Return the (x, y) coordinate for the center point of the cell that contains the specified text.  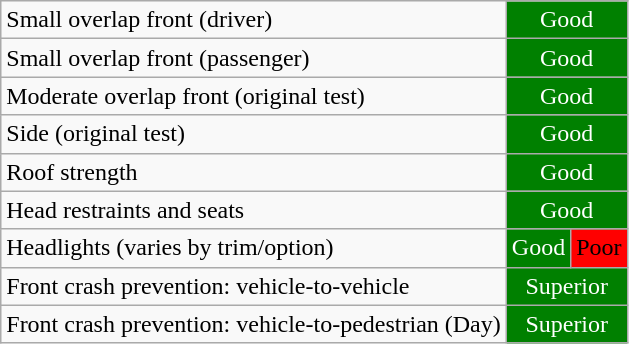
Front crash prevention: vehicle-to-pedestrian (Day) (254, 324)
Front crash prevention: vehicle-to-vehicle (254, 286)
Poor (599, 248)
Small overlap front (passenger) (254, 58)
Head restraints and seats (254, 210)
Moderate overlap front (original test) (254, 96)
Headlights (varies by trim/option) (254, 248)
Roof strength (254, 172)
Small overlap front (driver) (254, 20)
Side (original test) (254, 134)
